Search for the cell housing the specified text and yield its (X, Y) center coordinate. 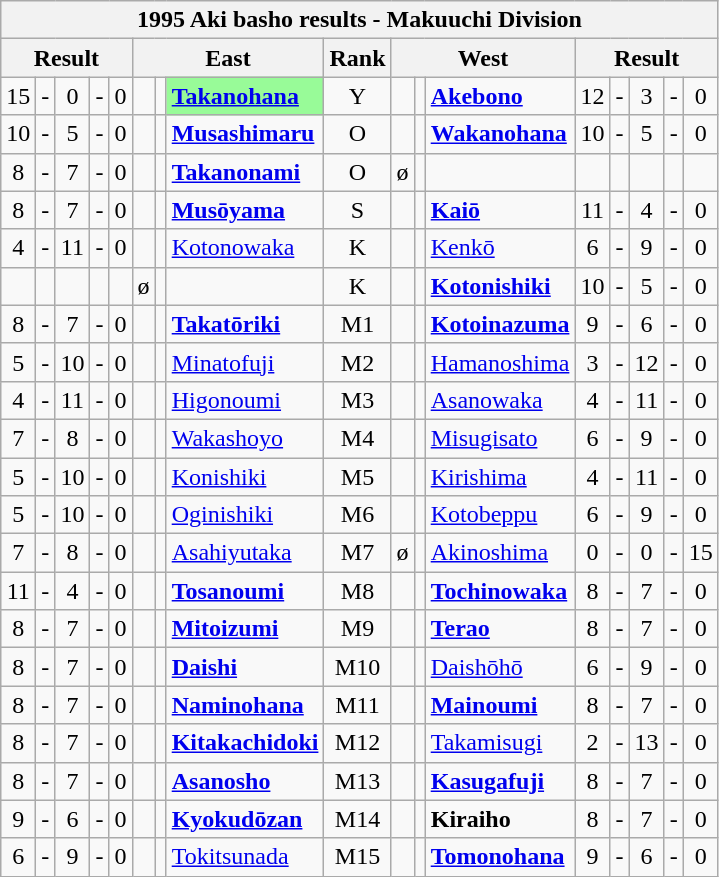
Minatofuji (245, 362)
Konishiki (245, 477)
Kotobeppu (500, 515)
Akebono (500, 96)
Takatōriki (245, 324)
Kaiō (500, 210)
Oginishiki (245, 515)
Kotonishiki (500, 286)
Y (358, 96)
Terao (500, 629)
M9 (358, 629)
Takanonami (245, 172)
M3 (358, 400)
2 (592, 743)
West (483, 58)
Kotonowaka (245, 248)
Kasugafuji (500, 781)
M6 (358, 515)
Rank (358, 58)
Daishi (245, 667)
Takamisugi (500, 743)
Wakanohana (500, 134)
Mainoumi (500, 705)
Tochinowaka (500, 591)
M7 (358, 553)
Tosanoumi (245, 591)
Hamanoshima (500, 362)
M12 (358, 743)
Musōyama (245, 210)
Takanohana (245, 96)
Daishōhō (500, 667)
13 (646, 743)
M14 (358, 819)
M4 (358, 438)
Naminohana (245, 705)
Tomonohana (500, 857)
Asanosho (245, 781)
S (358, 210)
Kenkō (500, 248)
M5 (358, 477)
Akinoshima (500, 553)
Kirishima (500, 477)
Kitakachidoki (245, 743)
Misugisato (500, 438)
Kiraiho (500, 819)
Kotoinazuma (500, 324)
Kyokudōzan (245, 819)
Asanowaka (500, 400)
M11 (358, 705)
M13 (358, 781)
Musashimaru (245, 134)
Wakashoyo (245, 438)
M8 (358, 591)
1995 Aki basho results - Makuuchi Division (360, 20)
Tokitsunada (245, 857)
Higonoumi (245, 400)
M15 (358, 857)
M10 (358, 667)
Asahiyutaka (245, 553)
M1 (358, 324)
East (228, 58)
Mitoizumi (245, 629)
M2 (358, 362)
